Determine the [X, Y] coordinate at the center of the cell enclosing the given text.  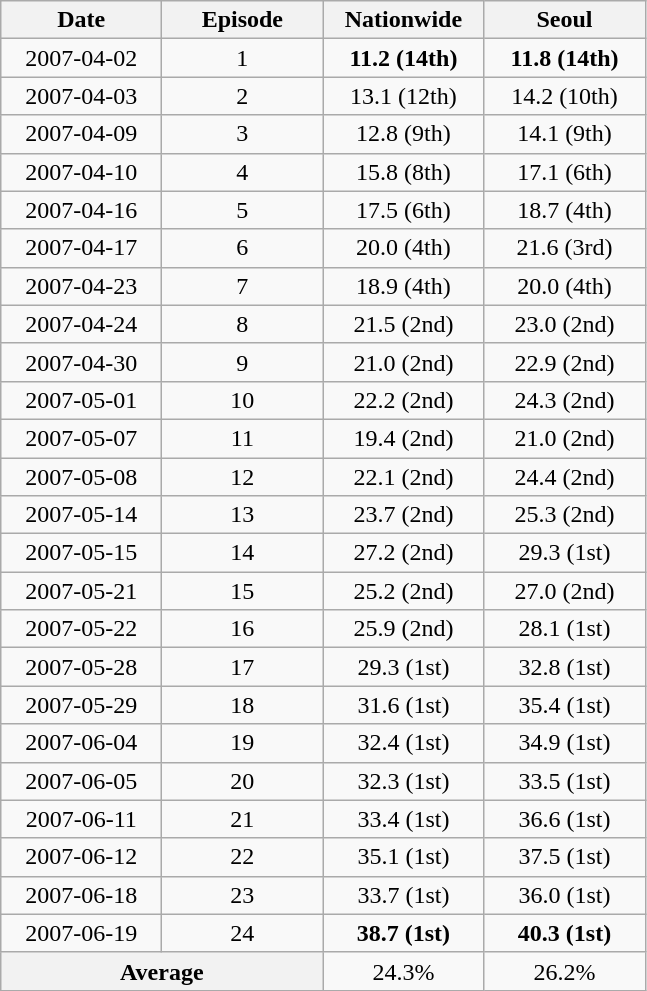
Episode [242, 20]
13 [242, 515]
25.2 (2nd) [404, 591]
2007-05-07 [82, 438]
2007-04-10 [82, 172]
17.5 (6th) [404, 210]
33.4 (1st) [404, 819]
21.5 (2nd) [404, 324]
32.3 (1st) [404, 781]
9 [242, 362]
36.0 (1st) [564, 895]
36.6 (1st) [564, 819]
11 [242, 438]
17.1 (6th) [564, 172]
23 [242, 895]
18 [242, 705]
10 [242, 400]
2007-04-17 [82, 248]
2007-05-28 [82, 667]
21 [242, 819]
23.0 (2nd) [564, 324]
2007-06-19 [82, 933]
2007-05-14 [82, 515]
2007-06-11 [82, 819]
2007-04-23 [82, 286]
14.2 (10th) [564, 96]
32.8 (1st) [564, 667]
18.9 (4th) [404, 286]
2007-04-03 [82, 96]
2007-04-30 [82, 362]
40.3 (1st) [564, 933]
18.7 (4th) [564, 210]
2007-06-05 [82, 781]
23.7 (2nd) [404, 515]
22.9 (2nd) [564, 362]
2007-06-04 [82, 743]
38.7 (1st) [404, 933]
2007-05-08 [82, 477]
24.4 (2nd) [564, 477]
Average [162, 971]
27.0 (2nd) [564, 591]
2007-04-16 [82, 210]
12 [242, 477]
2007-06-18 [82, 895]
Seoul [564, 20]
22 [242, 857]
2007-05-01 [82, 400]
20 [242, 781]
27.2 (2nd) [404, 553]
17 [242, 667]
16 [242, 629]
13.1 (12th) [404, 96]
22.1 (2nd) [404, 477]
19.4 (2nd) [404, 438]
22.2 (2nd) [404, 400]
2007-04-02 [82, 58]
11.2 (14th) [404, 58]
5 [242, 210]
2007-05-15 [82, 553]
8 [242, 324]
32.4 (1st) [404, 743]
24 [242, 933]
15 [242, 591]
3 [242, 134]
1 [242, 58]
11.8 (14th) [564, 58]
33.5 (1st) [564, 781]
2007-04-09 [82, 134]
6 [242, 248]
33.7 (1st) [404, 895]
25.3 (2nd) [564, 515]
19 [242, 743]
26.2% [564, 971]
28.1 (1st) [564, 629]
35.1 (1st) [404, 857]
Date [82, 20]
25.9 (2nd) [404, 629]
34.9 (1st) [564, 743]
37.5 (1st) [564, 857]
2007-05-21 [82, 591]
12.8 (9th) [404, 134]
15.8 (8th) [404, 172]
14.1 (9th) [564, 134]
31.6 (1st) [404, 705]
2007-04-24 [82, 324]
2007-06-12 [82, 857]
14 [242, 553]
2007-05-29 [82, 705]
21.6 (3rd) [564, 248]
24.3 (2nd) [564, 400]
24.3% [404, 971]
2 [242, 96]
4 [242, 172]
35.4 (1st) [564, 705]
7 [242, 286]
Nationwide [404, 20]
2007-05-22 [82, 629]
